Provide the (X, Y) coordinate of the cell's center where the given text is located.  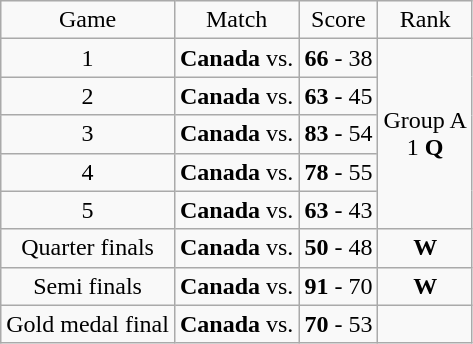
Rank (425, 20)
Gold medal final (88, 324)
3 (88, 134)
Semi finals (88, 286)
63 - 43 (338, 210)
4 (88, 172)
66 - 38 (338, 58)
Quarter finals (88, 248)
Game (88, 20)
Match (236, 20)
1 (88, 58)
2 (88, 96)
83 - 54 (338, 134)
63 - 45 (338, 96)
78 - 55 (338, 172)
50 - 48 (338, 248)
Score (338, 20)
70 - 53 (338, 324)
91 - 70 (338, 286)
Group A 1 Q (425, 134)
5 (88, 210)
